Detect which cell encompasses the target text, then output its (X, Y) center coordinate. 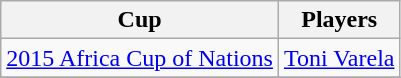
2015 Africa Cup of Nations (140, 58)
Cup (140, 20)
Toni Varela (339, 58)
Players (339, 20)
